Provide the [X, Y] coordinate of the cell's center where the given text is located.  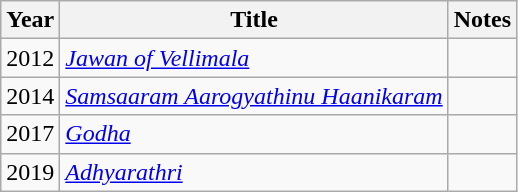
Jawan of Vellimala [254, 58]
Godha [254, 134]
Notes [482, 20]
2019 [30, 172]
2014 [30, 96]
Adhyarathri [254, 172]
2017 [30, 134]
2012 [30, 58]
Samsaaram Aarogyathinu Haanikaram [254, 96]
Title [254, 20]
Year [30, 20]
